Capture the cell that displays the provided text and extract its [X, Y] central coordinate. 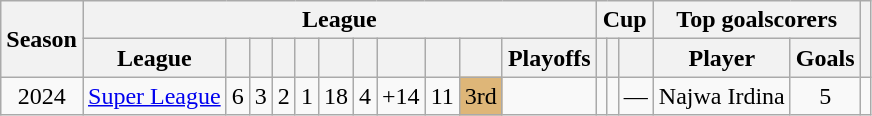
6 [238, 96]
Top goalscorers [756, 20]
4 [364, 96]
Season [42, 39]
Cup [624, 20]
— [636, 96]
Player [722, 58]
3rd [480, 96]
Goals [825, 58]
11 [442, 96]
3 [260, 96]
Super League [154, 96]
2024 [42, 96]
+14 [402, 96]
5 [825, 96]
Playoffs [549, 58]
18 [336, 96]
2 [284, 96]
1 [306, 96]
Najwa Irdina [722, 96]
